For the text-containing cell, return its midpoint in [X, Y] coordinate format. 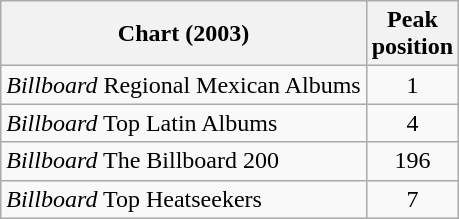
196 [412, 161]
Chart (2003) [184, 34]
1 [412, 85]
Peakposition [412, 34]
Billboard Top Heatseekers [184, 199]
7 [412, 199]
Billboard The Billboard 200 [184, 161]
Billboard Top Latin Albums [184, 123]
4 [412, 123]
Billboard Regional Mexican Albums [184, 85]
